For the text-containing cell, return its midpoint in [x, y] coordinate format. 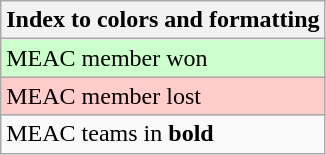
Index to colors and formatting [163, 20]
MEAC teams in bold [163, 134]
MEAC member won [163, 58]
MEAC member lost [163, 96]
